Return (X, Y) of the center of cell containing provided text 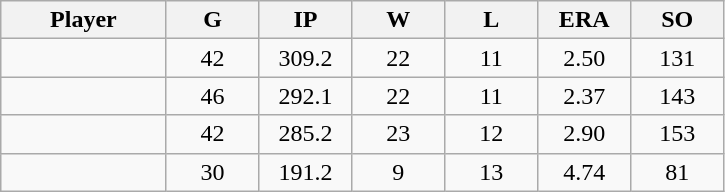
292.1 (306, 96)
IP (306, 20)
191.2 (306, 172)
G (212, 20)
2.37 (584, 96)
81 (678, 172)
143 (678, 96)
ERA (584, 20)
2.50 (584, 58)
309.2 (306, 58)
153 (678, 134)
W (398, 20)
23 (398, 134)
46 (212, 96)
131 (678, 58)
4.74 (584, 172)
12 (492, 134)
30 (212, 172)
9 (398, 172)
L (492, 20)
Player (84, 20)
SO (678, 20)
285.2 (306, 134)
13 (492, 172)
2.90 (584, 134)
